Capture the cell that displays the provided text and extract its (X, Y) central coordinate. 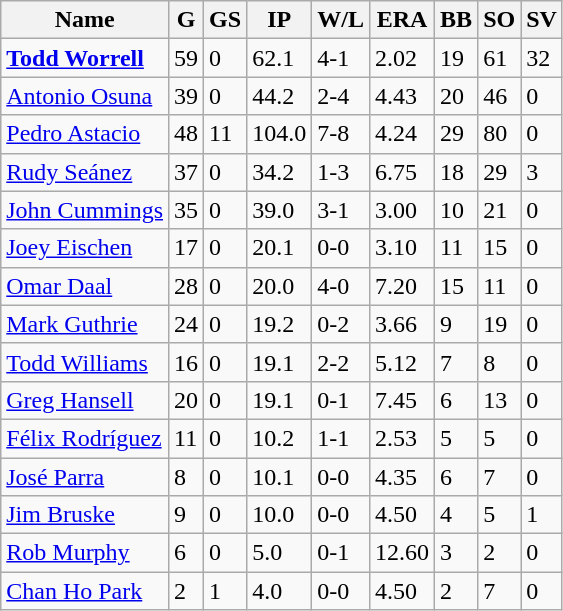
39.0 (280, 210)
Mark Guthrie (85, 324)
Pedro Astacio (85, 134)
62.1 (280, 58)
5.0 (280, 553)
4.0 (280, 591)
4.43 (402, 96)
20.1 (280, 248)
18 (456, 172)
4-0 (341, 286)
Félix Rodríguez (85, 438)
2.02 (402, 58)
44.2 (280, 96)
Rudy Seánez (85, 172)
7-8 (341, 134)
Todd Williams (85, 362)
4.24 (402, 134)
4.35 (402, 477)
17 (186, 248)
2-2 (341, 362)
6.75 (402, 172)
Name (85, 20)
SV (542, 20)
Joey Eischen (85, 248)
3.10 (402, 248)
Rob Murphy (85, 553)
32 (542, 58)
ERA (402, 20)
10.1 (280, 477)
39 (186, 96)
Antonio Osuna (85, 96)
IP (280, 20)
Chan Ho Park (85, 591)
G (186, 20)
4 (456, 515)
34.2 (280, 172)
GS (226, 20)
1-3 (341, 172)
12.60 (402, 553)
Jim Bruske (85, 515)
John Cummings (85, 210)
37 (186, 172)
3.00 (402, 210)
16 (186, 362)
20.0 (280, 286)
24 (186, 324)
35 (186, 210)
46 (500, 96)
José Parra (85, 477)
2-4 (341, 96)
59 (186, 58)
7.45 (402, 400)
1-1 (341, 438)
48 (186, 134)
3-1 (341, 210)
W/L (341, 20)
28 (186, 286)
10 (456, 210)
Omar Daal (85, 286)
61 (500, 58)
4-1 (341, 58)
BB (456, 20)
SO (500, 20)
10.2 (280, 438)
21 (500, 210)
0-2 (341, 324)
2.53 (402, 438)
13 (500, 400)
19.2 (280, 324)
10.0 (280, 515)
3.66 (402, 324)
Todd Worrell (85, 58)
80 (500, 134)
7.20 (402, 286)
104.0 (280, 134)
Greg Hansell (85, 400)
5.12 (402, 362)
